Return [X, Y] of the center of cell containing provided text 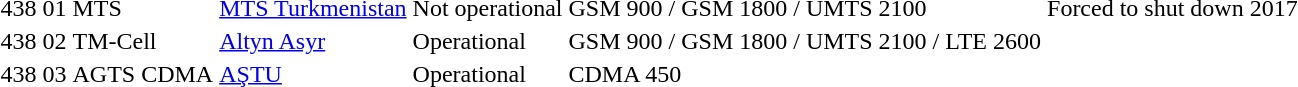
GSM 900 / GSM 1800 / UMTS 2100 / LTE 2600 [805, 41]
TM-Cell [143, 41]
Operational [488, 41]
02 [54, 41]
Altyn Asyr [313, 41]
